Scan for the cell matching the given text and deliver its (X, Y) coordinate at center. 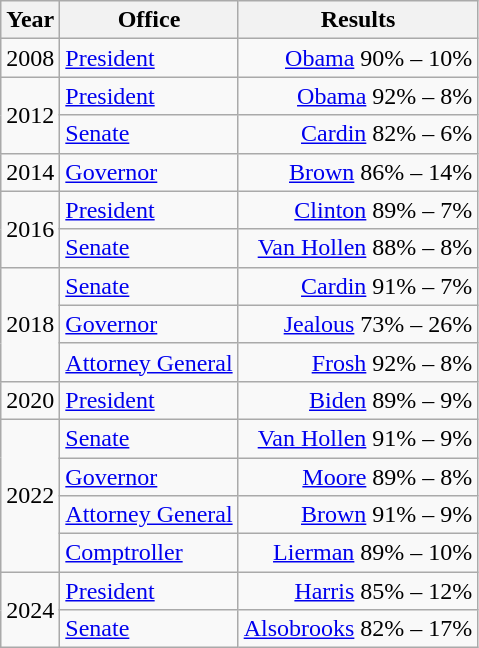
2008 (30, 58)
Biden 89% – 9% (358, 400)
Clinton 89% – 7% (358, 210)
2020 (30, 400)
2024 (30, 610)
2022 (30, 495)
Comptroller (149, 553)
Harris 85% – 12% (358, 591)
Van Hollen 88% – 8% (358, 248)
Brown 91% – 9% (358, 515)
Results (358, 20)
Van Hollen 91% – 9% (358, 438)
Moore 89% – 8% (358, 477)
Obama 92% – 8% (358, 96)
Office (149, 20)
Alsobrooks 82% – 17% (358, 629)
Brown 86% – 14% (358, 172)
Obama 90% – 10% (358, 58)
Lierman 89% – 10% (358, 553)
Frosh 92% – 8% (358, 362)
2012 (30, 115)
2018 (30, 324)
Cardin 91% – 7% (358, 286)
Cardin 82% – 6% (358, 134)
2016 (30, 229)
Jealous 73% – 26% (358, 324)
Year (30, 20)
2014 (30, 172)
